Find where the given text appears and provide that cell's center as (x, y) coordinate. 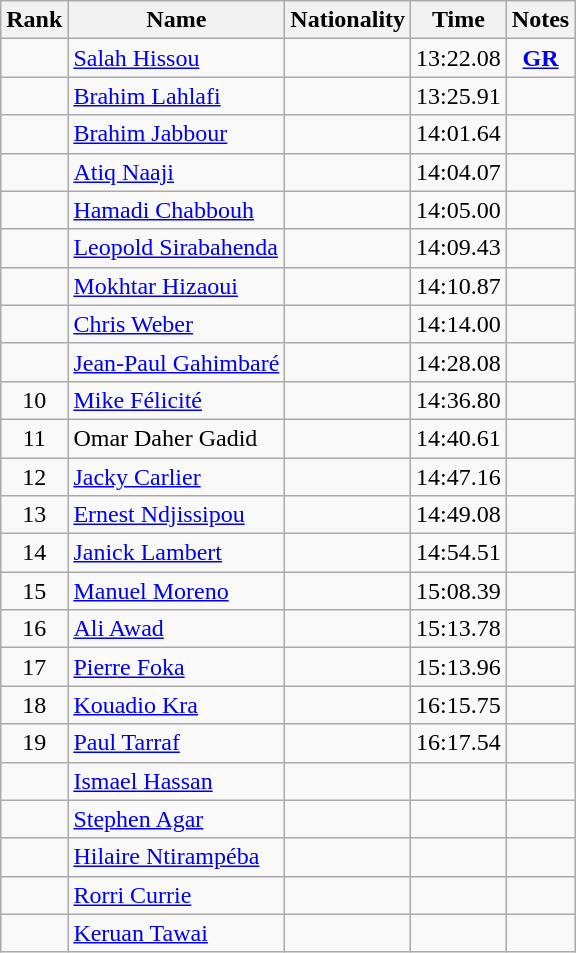
Brahim Jabbour (176, 134)
Nationality (348, 20)
Ernest Ndjissipou (176, 515)
Ali Awad (176, 629)
Chris Weber (176, 324)
Mike Félicité (176, 400)
15:13.96 (459, 667)
12 (34, 477)
Jean-Paul Gahimbaré (176, 362)
Hilaire Ntirampéba (176, 857)
18 (34, 705)
16:15.75 (459, 705)
14 (34, 553)
Time (459, 20)
16 (34, 629)
Omar Daher Gadid (176, 438)
14:04.07 (459, 172)
Keruan Tawai (176, 933)
Janick Lambert (176, 553)
Ismael Hassan (176, 781)
14:28.08 (459, 362)
14:05.00 (459, 210)
15 (34, 591)
Name (176, 20)
Pierre Foka (176, 667)
14:10.87 (459, 286)
Rorri Currie (176, 895)
13:25.91 (459, 96)
GR (540, 58)
Notes (540, 20)
Mokhtar Hizaoui (176, 286)
13 (34, 515)
11 (34, 438)
Brahim Lahlafi (176, 96)
17 (34, 667)
14:09.43 (459, 248)
14:40.61 (459, 438)
16:17.54 (459, 743)
14:54.51 (459, 553)
Kouadio Kra (176, 705)
19 (34, 743)
13:22.08 (459, 58)
Stephen Agar (176, 819)
Leopold Sirabahenda (176, 248)
14:36.80 (459, 400)
15:08.39 (459, 591)
14:14.00 (459, 324)
Salah Hissou (176, 58)
14:47.16 (459, 477)
10 (34, 400)
Rank (34, 20)
14:01.64 (459, 134)
Atiq Naaji (176, 172)
15:13.78 (459, 629)
Hamadi Chabbouh (176, 210)
Paul Tarraf (176, 743)
14:49.08 (459, 515)
Jacky Carlier (176, 477)
Manuel Moreno (176, 591)
